Capture the cell that displays the provided text and extract its (X, Y) central coordinate. 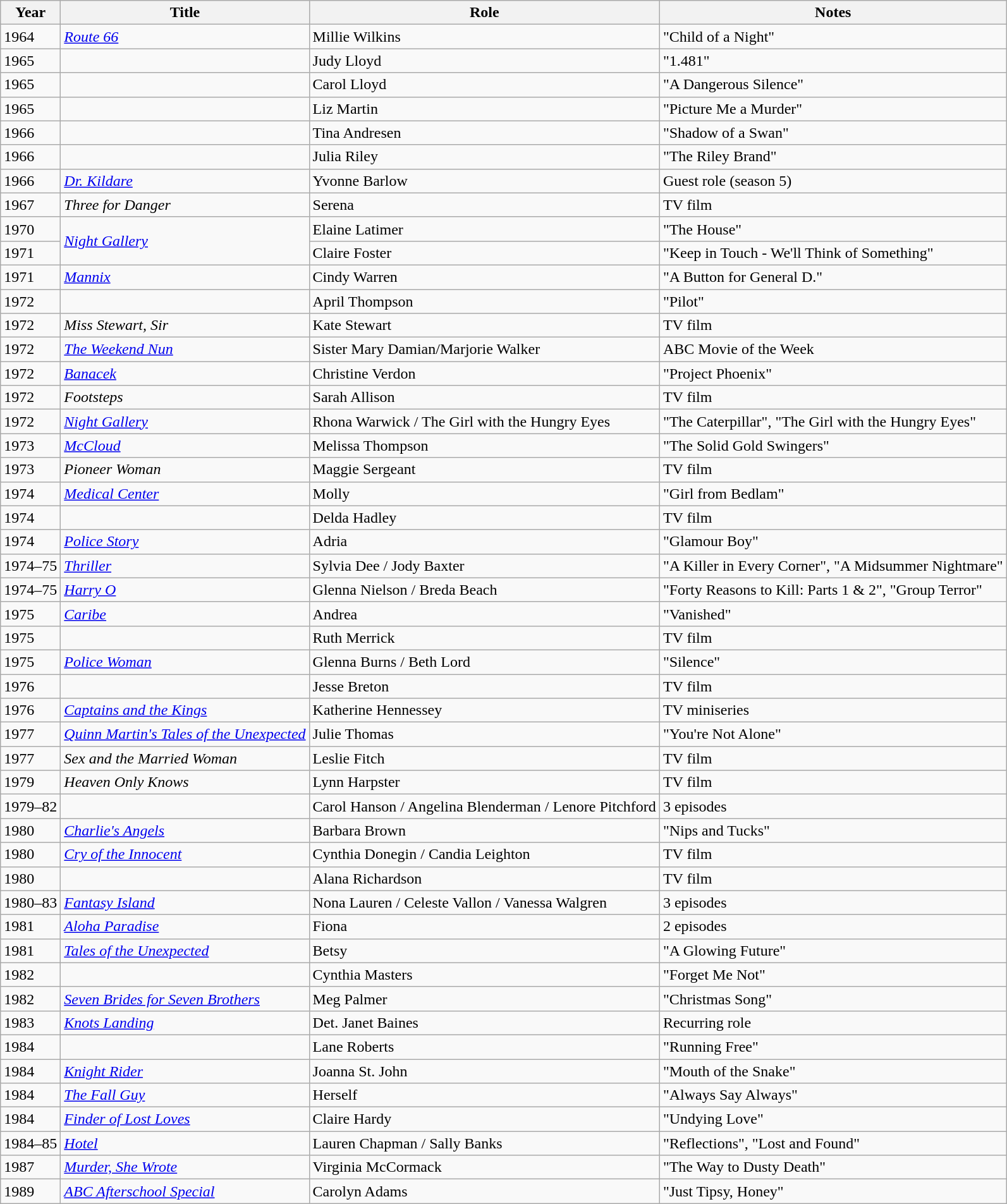
"Forget Me Not" (833, 975)
Sarah Allison (484, 398)
Herself (484, 1095)
Caribe (185, 614)
1979 (30, 782)
"Reflections", "Lost and Found" (833, 1143)
Sex and the Married Woman (185, 758)
Police Woman (185, 662)
Seven Brides for Seven Brothers (185, 999)
Lynn Harpster (484, 782)
"The Solid Gold Swingers" (833, 446)
Alana Richardson (484, 879)
Julia Riley (484, 157)
Lauren Chapman / Sally Banks (484, 1143)
Three for Danger (185, 205)
Guest role (season 5) (833, 181)
The Fall Guy (185, 1095)
Meg Palmer (484, 999)
Captains and the Kings (185, 710)
Barbara Brown (484, 830)
"Always Say Always" (833, 1095)
The Weekend Nun (185, 350)
Harry O (185, 590)
Andrea (484, 614)
"The Riley Brand" (833, 157)
Nona Lauren / Celeste Vallon / Vanessa Walgren (484, 903)
Christine Verdon (484, 374)
"Project Phoenix" (833, 374)
Virginia McCormack (484, 1167)
Quinn Martin's Tales of the Unexpected (185, 734)
"A Dangerous Silence" (833, 85)
Leslie Fitch (484, 758)
Footsteps (185, 398)
"Undying Love" (833, 1119)
Fiona (484, 927)
Cynthia Masters (484, 975)
Katherine Hennessey (484, 710)
Thriller (185, 566)
Cynthia Donegin / Candia Leighton (484, 854)
Notes (833, 13)
"A Button for General D." (833, 277)
"1.481" (833, 61)
1979–82 (30, 806)
Serena (484, 205)
ABC Afterschool Special (185, 1191)
1983 (30, 1023)
Molly (484, 494)
1980–83 (30, 903)
Miss Stewart, Sir (185, 325)
Liz Martin (484, 109)
"Child of a Night" (833, 37)
"Shadow of a Swan" (833, 133)
1970 (30, 229)
"Forty Reasons to Kill: Parts 1 & 2", "Group Terror" (833, 590)
Joanna St. John (484, 1071)
Year (30, 13)
"Girl from Bedlam" (833, 494)
Carol Hanson / Angelina Blenderman / Lenore Pitchford (484, 806)
Carol Lloyd (484, 85)
Glenna Nielson / Breda Beach (484, 590)
Julie Thomas (484, 734)
Adria (484, 542)
Melissa Thompson (484, 446)
Sister Mary Damian/Marjorie Walker (484, 350)
"Nips and Tucks" (833, 830)
"Picture Me a Murder" (833, 109)
Maggie Sergeant (484, 470)
Finder of Lost Loves (185, 1119)
1967 (30, 205)
Banacek (185, 374)
Ruth Merrick (484, 638)
Hotel (185, 1143)
"Just Tipsy, Honey" (833, 1191)
1964 (30, 37)
Rhona Warwick / The Girl with the Hungry Eyes (484, 422)
Pioneer Woman (185, 470)
"Silence" (833, 662)
Charlie's Angels (185, 830)
Medical Center (185, 494)
Millie Wilkins (484, 37)
"Mouth of the Snake" (833, 1071)
"A Glowing Future" (833, 951)
Jesse Breton (484, 686)
Claire Hardy (484, 1119)
1987 (30, 1167)
Claire Foster (484, 253)
Sylvia Dee / Jody Baxter (484, 566)
"Running Free" (833, 1047)
Tales of the Unexpected (185, 951)
McCloud (185, 446)
ABC Movie of the Week (833, 350)
Recurring role (833, 1023)
Aloha Paradise (185, 927)
"The House" (833, 229)
Role (484, 13)
1989 (30, 1191)
Cindy Warren (484, 277)
Cry of the Innocent (185, 854)
"The Way to Dusty Death" (833, 1167)
Police Story (185, 542)
"Keep in Touch - We'll Think of Something" (833, 253)
Lane Roberts (484, 1047)
Mannix (185, 277)
April Thompson (484, 301)
Yvonne Barlow (484, 181)
"Christmas Song" (833, 999)
Dr. Kildare (185, 181)
Judy Lloyd (484, 61)
Betsy (484, 951)
"Vanished" (833, 614)
"You're Not Alone" (833, 734)
Carolyn Adams (484, 1191)
"Glamour Boy" (833, 542)
Route 66 (185, 37)
Knots Landing (185, 1023)
Glenna Burns / Beth Lord (484, 662)
Elaine Latimer (484, 229)
Tina Andresen (484, 133)
Fantasy Island (185, 903)
"Pilot" (833, 301)
TV miniseries (833, 710)
Heaven Only Knows (185, 782)
"A Killer in Every Corner", "A Midsummer Nightmare" (833, 566)
Knight Rider (185, 1071)
Kate Stewart (484, 325)
Title (185, 13)
"The Caterpillar", "The Girl with the Hungry Eyes" (833, 422)
Det. Janet Baines (484, 1023)
1984–85 (30, 1143)
Murder, She Wrote (185, 1167)
Delda Hadley (484, 518)
2 episodes (833, 927)
